Determine the [X, Y] coordinate at the center of the cell enclosing the given text.  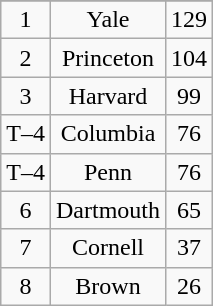
Princeton [108, 58]
99 [190, 96]
Dartmouth [108, 210]
37 [190, 248]
1 [26, 20]
Penn [108, 172]
8 [26, 286]
Harvard [108, 96]
104 [190, 58]
Cornell [108, 248]
6 [26, 210]
Columbia [108, 134]
26 [190, 286]
3 [26, 96]
Brown [108, 286]
Yale [108, 20]
7 [26, 248]
65 [190, 210]
2 [26, 58]
129 [190, 20]
